Determine the [X, Y] coordinate at the center of the cell enclosing the given text.  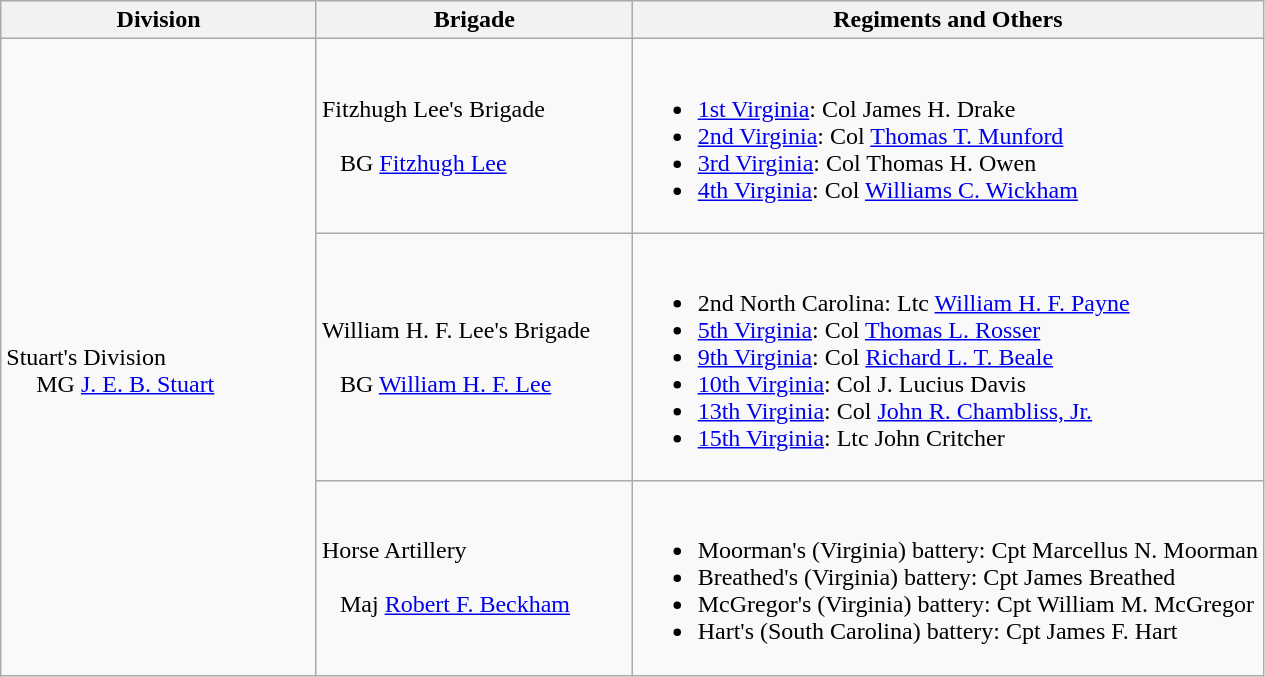
Stuart's Division MG J. E. B. Stuart [159, 357]
Regiments and Others [948, 20]
1st Virginia: Col James H. Drake2nd Virginia: Col Thomas T. Munford3rd Virginia: Col Thomas H. Owen4th Virginia: Col Williams C. Wickham [948, 136]
Fitzhugh Lee's Brigade BG Fitzhugh Lee [474, 136]
William H. F. Lee's Brigade BG William H. F. Lee [474, 357]
Horse Artillery Maj Robert F. Beckham [474, 578]
Brigade [474, 20]
Division [159, 20]
